Capture the cell that displays the provided text and extract its [x, y] central coordinate. 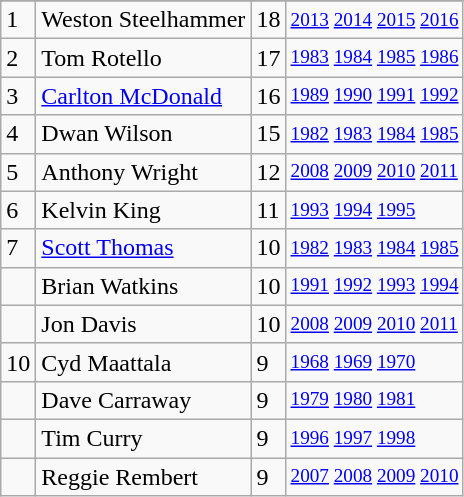
Anthony Wright [144, 172]
7 [18, 248]
1991 1992 1993 1994 [374, 286]
4 [18, 134]
Scott Thomas [144, 248]
12 [268, 172]
15 [268, 134]
5 [18, 172]
Dave Carraway [144, 400]
11 [268, 210]
1983 1984 1985 1986 [374, 58]
1996 1997 1998 [374, 438]
3 [18, 96]
16 [268, 96]
Jon Davis [144, 324]
1 [18, 20]
Weston Steelhammer [144, 20]
Cyd Maattala [144, 362]
Tom Rotello [144, 58]
2 [18, 58]
Carlton McDonald [144, 96]
1979 1980 1981 [374, 400]
18 [268, 20]
Reggie Rembert [144, 477]
2013 2014 2015 2016 [374, 20]
6 [18, 210]
1968 1969 1970 [374, 362]
1989 1990 1991 1992 [374, 96]
Brian Watkins [144, 286]
1993 1994 1995 [374, 210]
2007 2008 2009 2010 [374, 477]
Dwan Wilson [144, 134]
Kelvin King [144, 210]
17 [268, 58]
Tim Curry [144, 438]
